Search for the cell housing the specified text and yield its (X, Y) center coordinate. 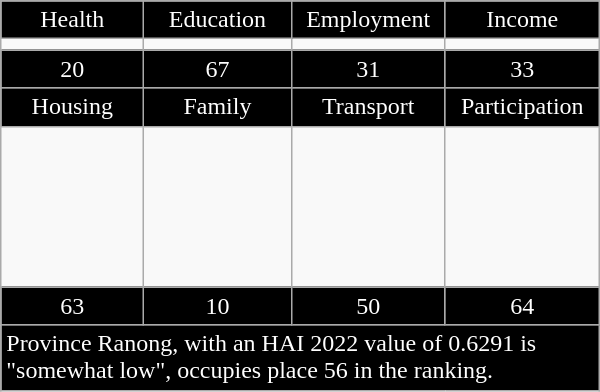
67 (218, 69)
Participation (522, 107)
31 (368, 69)
Province Ranong, with an HAI 2022 value of 0.6291 is "somewhat low", occupies place 56 in the ranking. (300, 358)
10 (218, 306)
Health (72, 20)
Income (522, 20)
Education (218, 20)
33 (522, 69)
20 (72, 69)
64 (522, 306)
Employment (368, 20)
Transport (368, 107)
Housing (72, 107)
50 (368, 306)
Family (218, 107)
63 (72, 306)
